Capture the cell that displays the provided text and extract its [X, Y] central coordinate. 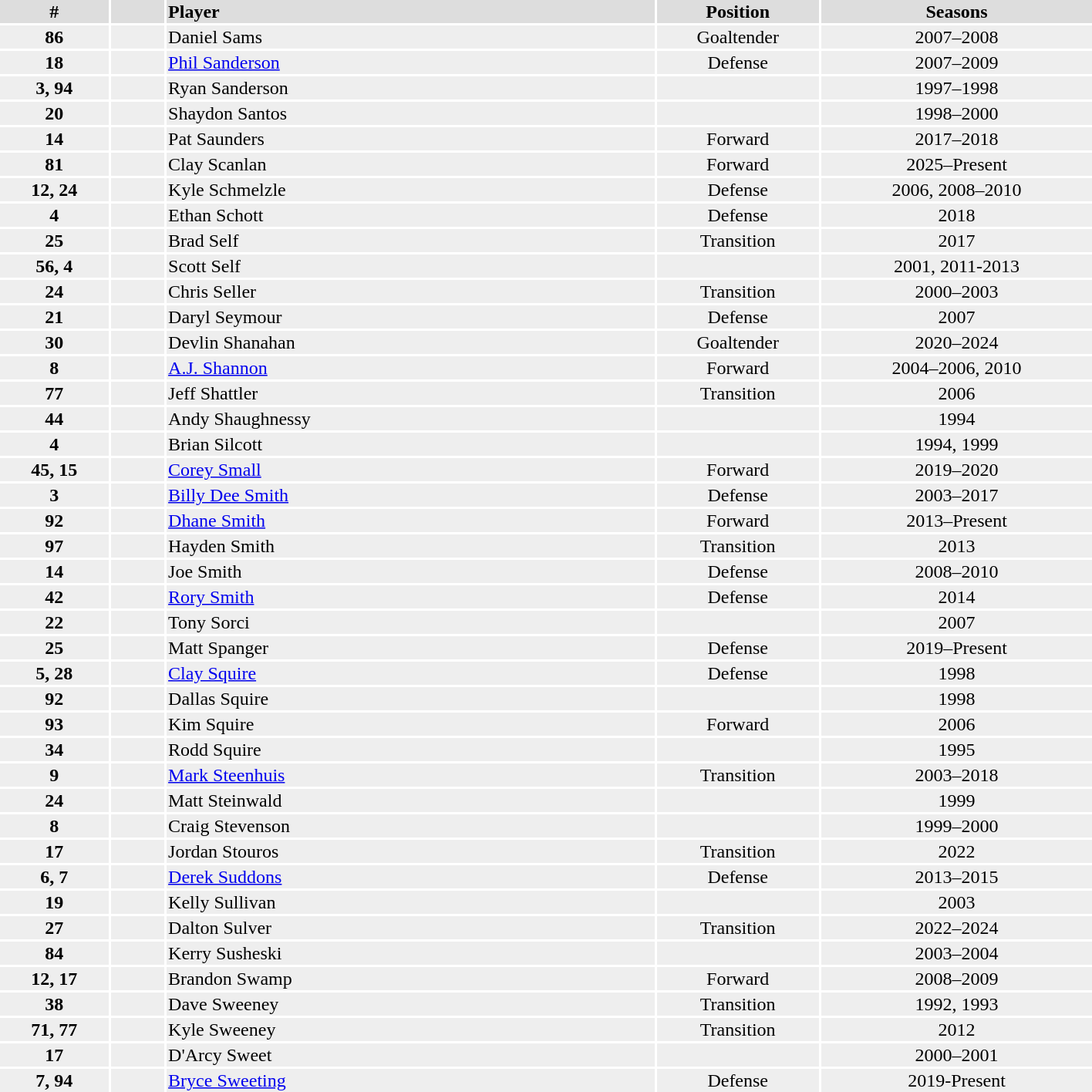
Kyle Schmelzle [411, 190]
A.J. Shannon [411, 368]
2000–2001 [956, 1055]
Brian Silcott [411, 444]
2006, 2008–2010 [956, 190]
Phil Sanderson [411, 62]
21 [54, 317]
Shaydon Santos [411, 113]
5, 28 [54, 673]
Clay Scanlan [411, 164]
1994, 1999 [956, 444]
12, 24 [54, 190]
2025–Present [956, 164]
42 [54, 597]
Dallas Squire [411, 699]
20 [54, 113]
9 [54, 775]
2014 [956, 597]
Dalton Sulver [411, 928]
Kelly Sullivan [411, 902]
2012 [956, 1030]
19 [54, 902]
6, 7 [54, 877]
Seasons [956, 12]
Kim Squire [411, 724]
2003 [956, 902]
93 [54, 724]
2008–2010 [956, 571]
12, 17 [54, 979]
1999 [956, 800]
Mark Steenhuis [411, 775]
56, 4 [54, 266]
2013–2015 [956, 877]
30 [54, 342]
38 [54, 1004]
Kyle Sweeney [411, 1030]
2019–Present [956, 648]
34 [54, 750]
Tony Sorci [411, 622]
Brandon Swamp [411, 979]
2000–2003 [956, 292]
Joe Smith [411, 571]
D'Arcy Sweet [411, 1055]
2022 [956, 851]
Position [737, 12]
Jordan Stouros [411, 851]
2018 [956, 215]
Andy Shaughnessy [411, 419]
27 [54, 928]
Corey Small [411, 470]
Player [411, 12]
45, 15 [54, 470]
1994 [956, 419]
3 [54, 495]
Billy Dee Smith [411, 495]
18 [54, 62]
1992, 1993 [956, 1004]
2003–2018 [956, 775]
22 [54, 622]
3, 94 [54, 88]
Scott Self [411, 266]
2019-Present [956, 1080]
Matt Steinwald [411, 800]
Jeff Shattler [411, 393]
Craig Stevenson [411, 826]
2013–Present [956, 521]
Daryl Seymour [411, 317]
Hayden Smith [411, 546]
2013 [956, 546]
Rodd Squire [411, 750]
2004–2006, 2010 [956, 368]
Pat Saunders [411, 139]
Rory Smith [411, 597]
2022–2024 [956, 928]
2007–2008 [956, 37]
Brad Self [411, 241]
2008–2009 [956, 979]
Matt Spanger [411, 648]
Dhane Smith [411, 521]
1999–2000 [956, 826]
2020–2024 [956, 342]
# [54, 12]
Dave Sweeney [411, 1004]
Bryce Sweeting [411, 1080]
44 [54, 419]
Devlin Shanahan [411, 342]
2019–2020 [956, 470]
Daniel Sams [411, 37]
Chris Seller [411, 292]
81 [54, 164]
84 [54, 953]
86 [54, 37]
2017 [956, 241]
Ethan Schott [411, 215]
1998–2000 [956, 113]
7, 94 [54, 1080]
Derek Suddons [411, 877]
71, 77 [54, 1030]
1997–1998 [956, 88]
Ryan Sanderson [411, 88]
2001, 2011-2013 [956, 266]
2007–2009 [956, 62]
2003–2017 [956, 495]
77 [54, 393]
2003–2004 [956, 953]
2017–2018 [956, 139]
97 [54, 546]
1995 [956, 750]
Clay Squire [411, 673]
Kerry Susheski [411, 953]
